Capture the cell that displays the provided text and extract its [X, Y] central coordinate. 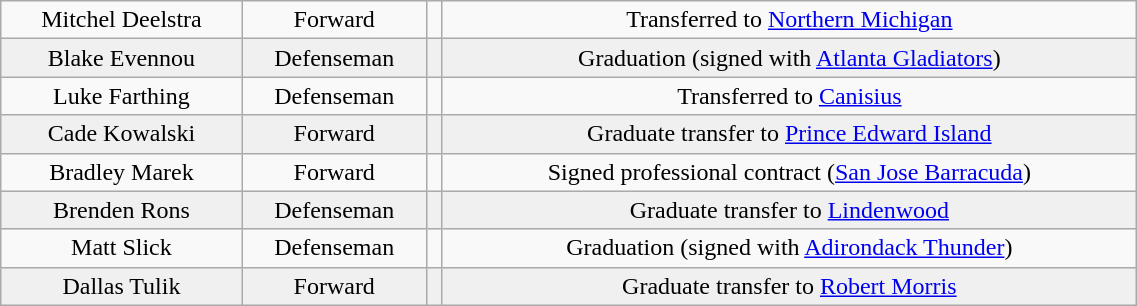
Graduate transfer to Prince Edward Island [790, 134]
Graduation (signed with Adirondack Thunder) [790, 248]
Graduation (signed with Atlanta Gladiators) [790, 58]
Transferred to Canisius [790, 96]
Graduate transfer to Robert Morris [790, 286]
Graduate transfer to Lindenwood [790, 210]
Blake Evennou [122, 58]
Matt Slick [122, 248]
Signed professional contract (San Jose Barracuda) [790, 172]
Dallas Tulik [122, 286]
Bradley Marek [122, 172]
Cade Kowalski [122, 134]
Brenden Rons [122, 210]
Transferred to Northern Michigan [790, 20]
Mitchel Deelstra [122, 20]
Luke Farthing [122, 96]
